Pinpoint the cell where the given text exists, returning its (x, y) midpoint coordinate. 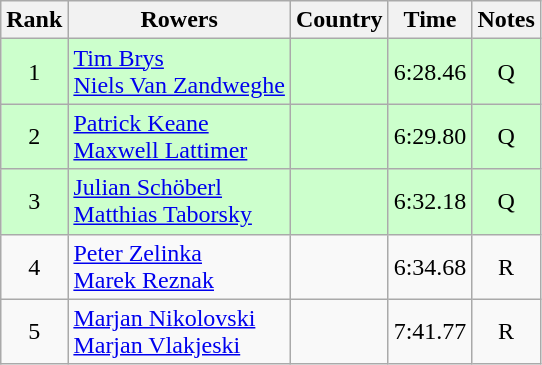
Rank (34, 20)
6:32.18 (430, 202)
6:28.46 (430, 72)
7:41.77 (430, 332)
Peter ZelinkaMarek Reznak (180, 266)
5 (34, 332)
6:34.68 (430, 266)
Notes (506, 20)
3 (34, 202)
Julian SchöberlMatthias Taborsky (180, 202)
6:29.80 (430, 136)
Marjan NikolovskiMarjan Vlakjeski (180, 332)
Tim BrysNiels Van Zandweghe (180, 72)
4 (34, 266)
Country (339, 20)
2 (34, 136)
1 (34, 72)
Time (430, 20)
Patrick KeaneMaxwell Lattimer (180, 136)
Rowers (180, 20)
